For the text-containing cell, return its midpoint in [X, Y] coordinate format. 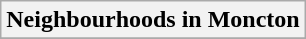
Neighbourhoods in Moncton [153, 20]
